Provide the (X, Y) coordinate of the cell's center where the given text is located.  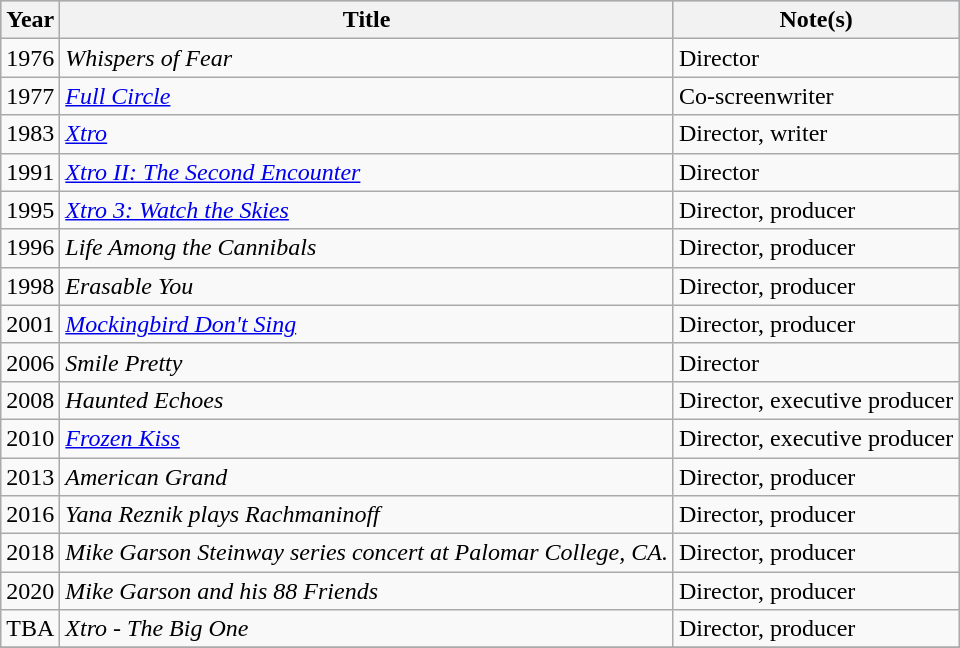
TBA (30, 629)
Title (367, 20)
Mike Garson and his 88 Friends (367, 591)
1976 (30, 58)
Director, writer (816, 134)
2008 (30, 400)
Mockingbird Don't Sing (367, 324)
Year (30, 20)
Note(s) (816, 20)
2013 (30, 477)
1991 (30, 172)
1977 (30, 96)
American Grand (367, 477)
Full Circle (367, 96)
2006 (30, 362)
Yana Reznik plays Rachmaninoff (367, 515)
Erasable You (367, 286)
2010 (30, 438)
2018 (30, 553)
Haunted Echoes (367, 400)
2016 (30, 515)
1996 (30, 248)
Smile Pretty (367, 362)
2001 (30, 324)
Co-screenwriter (816, 96)
Xtro II: The Second Encounter (367, 172)
Mike Garson Steinway series concert at Palomar College, CA. (367, 553)
Xtro 3: Watch the Skies (367, 210)
Life Among the Cannibals (367, 248)
Xtro - The Big One (367, 629)
Xtro (367, 134)
1983 (30, 134)
Whispers of Fear (367, 58)
1995 (30, 210)
2020 (30, 591)
Frozen Kiss (367, 438)
1998 (30, 286)
